Find where the given text appears and provide that cell's center as (X, Y) coordinate. 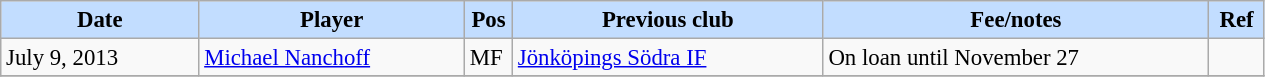
Jönköpings Södra IF (668, 58)
Michael Nanchoff (332, 58)
MF (488, 58)
Player (332, 20)
On loan until November 27 (1016, 58)
Fee/notes (1016, 20)
Previous club (668, 20)
Ref (1237, 20)
Date (100, 20)
Pos (488, 20)
July 9, 2013 (100, 58)
